Extract the [x, y] coordinate from the center of the cell holding the provided text.  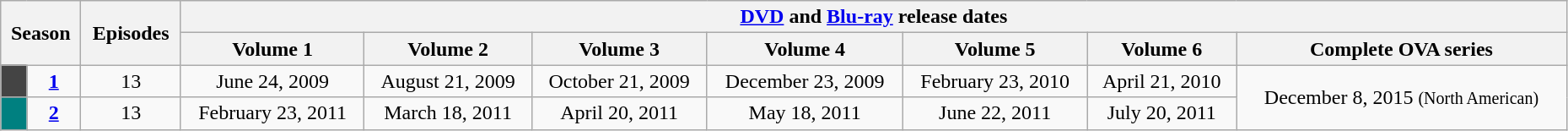
Volume 6 [1162, 49]
March 18, 2011 [448, 113]
February 23, 2010 [995, 81]
October 21, 2009 [619, 81]
1 [54, 81]
February 23, 2011 [272, 113]
Volume 2 [448, 49]
Volume 1 [272, 49]
August 21, 2009 [448, 81]
July 20, 2011 [1162, 113]
Complete OVA series [1402, 49]
2 [54, 113]
Volume 4 [805, 49]
April 20, 2011 [619, 113]
December 8, 2015 (North American) [1402, 97]
Season [40, 33]
DVD and Blu-ray release dates [874, 17]
April 21, 2010 [1162, 81]
June 24, 2009 [272, 81]
Volume 3 [619, 49]
May 18, 2011 [805, 113]
Volume 5 [995, 49]
December 23, 2009 [805, 81]
Episodes [131, 33]
June 22, 2011 [995, 113]
